Search for the cell housing the specified text and yield its [X, Y] center coordinate. 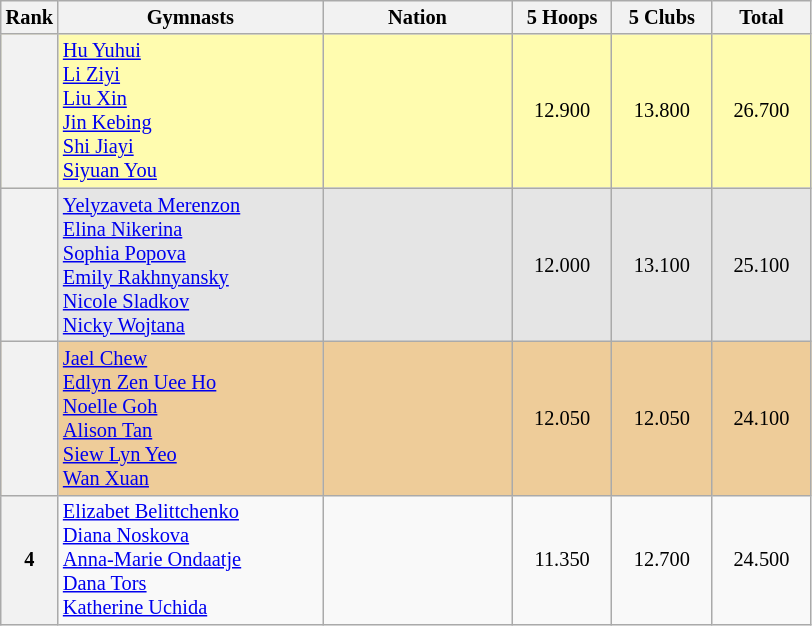
Jael ChewEdlyn Zen Uee HoNoelle GohAlison TanSiew Lyn YeoWan Xuan [190, 418]
Rank [30, 17]
Total [762, 17]
5 Clubs [662, 17]
24.500 [762, 560]
11.350 [562, 560]
Gymnasts [190, 17]
5 Hoops [562, 17]
Nation [418, 17]
12.000 [562, 265]
Yelyzaveta MerenzonElina NikerinaSophia PopovaEmily RakhnyanskyNicole SladkovNicky Wojtana [190, 265]
Hu YuhuiLi ZiyiLiu XinJin KebingShi JiayiSiyuan You [190, 111]
24.100 [762, 418]
12.900 [562, 111]
12.700 [662, 560]
Elizabet BelittchenkoDiana NoskovaAnna-Marie OndaatjeDana TorsKatherine Uchida [190, 560]
4 [30, 560]
13.100 [662, 265]
25.100 [762, 265]
26.700 [762, 111]
13.800 [662, 111]
